Detect which cell encompasses the target text, then output its (x, y) center coordinate. 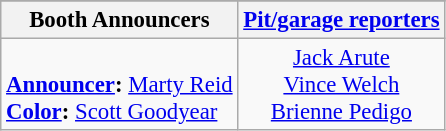
Announcer: Marty Reid Color: Scott Goodyear (120, 85)
Jack AruteVince WelchBrienne Pedigo (342, 85)
Pit/garage reporters (342, 20)
Booth Announcers (120, 20)
